For the text-containing cell, return its midpoint in [X, Y] coordinate format. 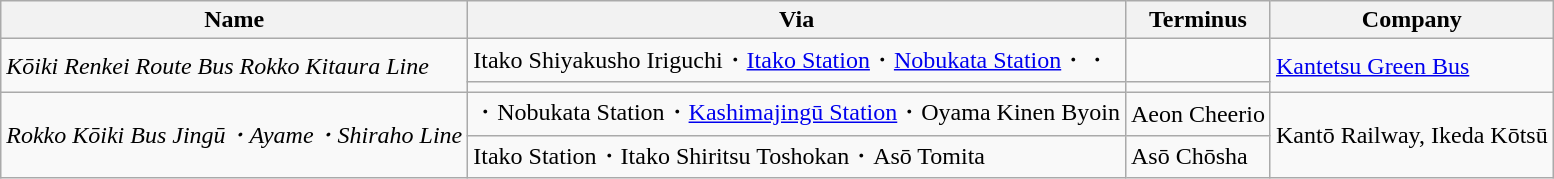
Kantō Railway, Ikeda Kōtsū [1412, 134]
Name [234, 20]
Company [1412, 20]
Terminus [1198, 20]
Itako Shiyakusho Iriguchi・Itako Station・Nobukata Station・・ [797, 60]
・Nobukata Station・Kashimajingū Station・Oyama Kinen Byoin [797, 114]
Itako Station・Itako Shiritsu Toshokan・Asō Tomita [797, 156]
Via [797, 20]
Asō Chōsha [1198, 156]
Kōiki Renkei Route Bus Rokko Kitaura Line [234, 66]
Rokko Kōiki Bus Jingū・Ayame・Shiraho Line [234, 134]
Kantetsu Green Bus [1412, 66]
Aeon Cheerio [1198, 114]
